Return [x, y] of the center of cell containing provided text 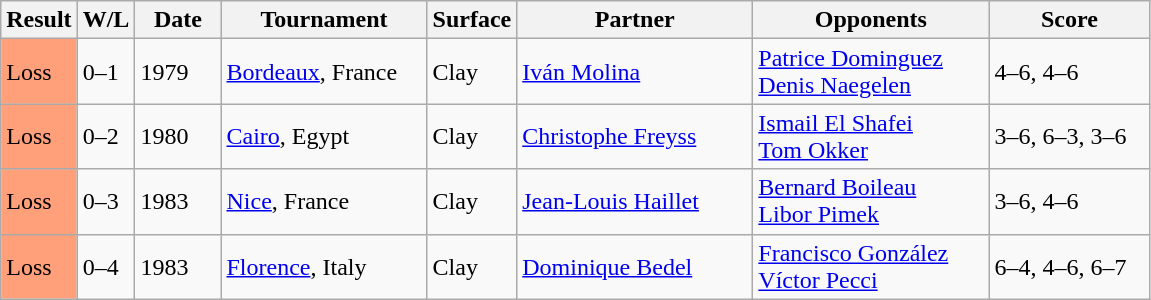
6–4, 4–6, 6–7 [1070, 266]
Score [1070, 20]
1980 [178, 136]
0–3 [106, 202]
Jean-Louis Haillet [635, 202]
4–6, 4–6 [1070, 72]
Nice, France [324, 202]
W/L [106, 20]
Francisco González Víctor Pecci [871, 266]
Bernard Boileau Libor Pimek [871, 202]
Patrice Dominguez Denis Naegelen [871, 72]
Result [39, 20]
Date [178, 20]
0–2 [106, 136]
1979 [178, 72]
3–6, 6–3, 3–6 [1070, 136]
Opponents [871, 20]
Cairo, Egypt [324, 136]
Florence, Italy [324, 266]
0–4 [106, 266]
Christophe Freyss [635, 136]
Iván Molina [635, 72]
Dominique Bedel [635, 266]
3–6, 4–6 [1070, 202]
Ismail El Shafei Tom Okker [871, 136]
Partner [635, 20]
Bordeaux, France [324, 72]
Tournament [324, 20]
Surface [472, 20]
0–1 [106, 72]
